Extract the (x, y) coordinate from the center of the cell holding the provided text.  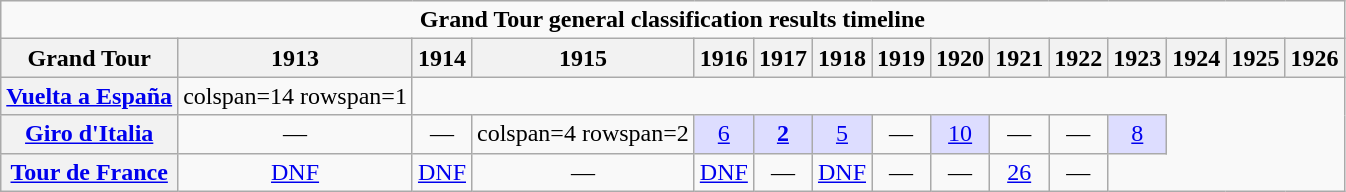
1918 (842, 58)
26 (1020, 172)
Grand Tour (90, 58)
10 (960, 134)
colspan=14 rowspan=1 (296, 96)
8 (1138, 134)
1914 (442, 58)
1922 (1078, 58)
Grand Tour general classification results timeline (672, 20)
1917 (782, 58)
Giro d'Italia (90, 134)
2 (782, 134)
1921 (1020, 58)
1926 (1314, 58)
1920 (960, 58)
6 (724, 134)
1919 (902, 58)
5 (842, 134)
1924 (1196, 58)
1913 (296, 58)
1915 (584, 58)
Vuelta a España (90, 96)
1923 (1138, 58)
Tour de France (90, 172)
colspan=4 rowspan=2 (584, 134)
1925 (1256, 58)
1916 (724, 58)
